Extract the (x, y) coordinate from the center of the cell holding the provided text.  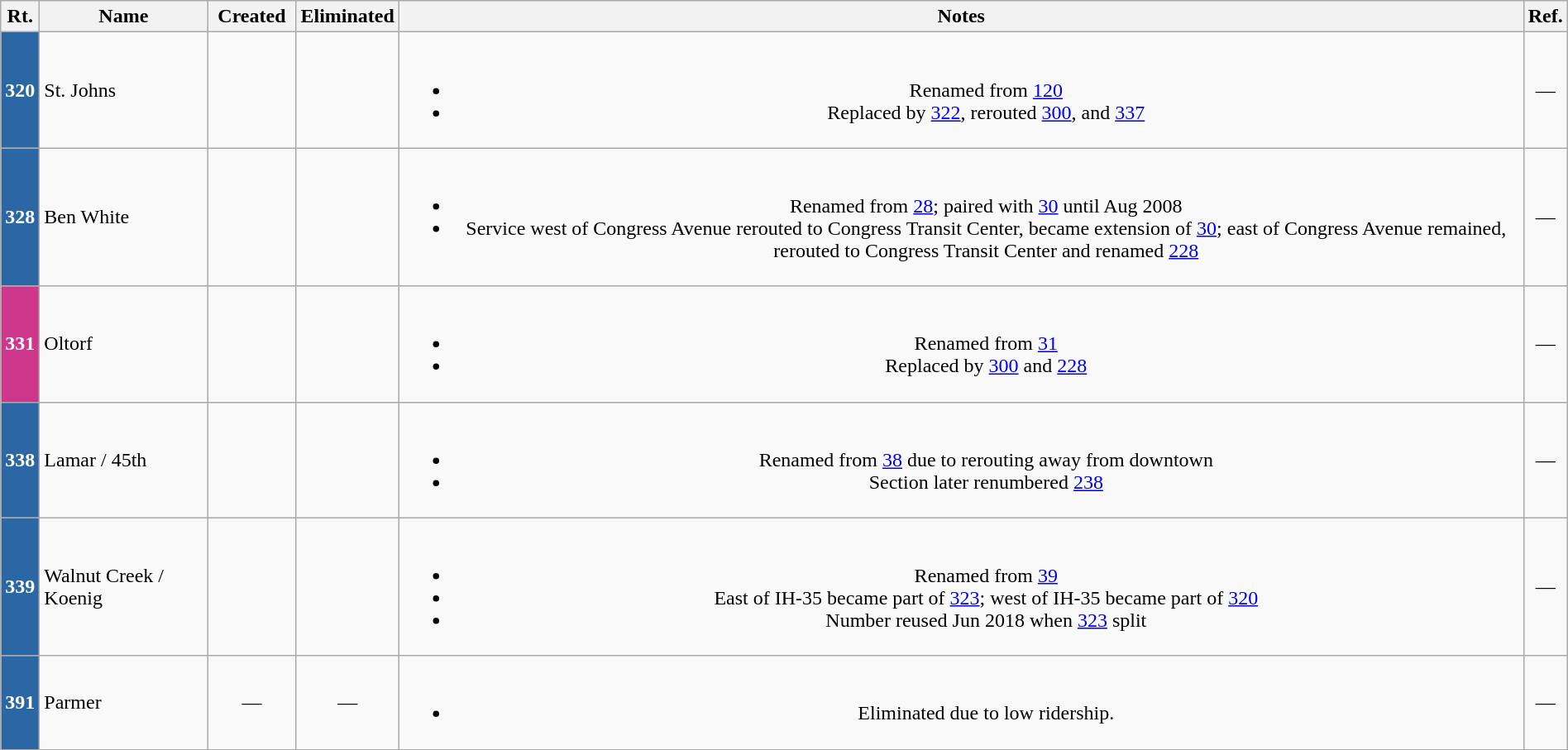
Eliminated due to low ridership. (961, 703)
Oltorf (124, 344)
Ben White (124, 217)
Renamed from 38 due to rerouting away from downtownSection later renumbered 238 (961, 460)
Parmer (124, 703)
Ref. (1545, 17)
331 (20, 344)
Created (251, 17)
391 (20, 703)
St. Johns (124, 90)
Renamed from 120Replaced by 322, rerouted 300, and 337 (961, 90)
Notes (961, 17)
320 (20, 90)
Lamar / 45th (124, 460)
Rt. (20, 17)
Renamed from 31Replaced by 300 and 228 (961, 344)
Walnut Creek / Koenig (124, 587)
328 (20, 217)
Renamed from 39East of IH-35 became part of 323; west of IH-35 became part of 320Number reused Jun 2018 when 323 split (961, 587)
Eliminated (347, 17)
339 (20, 587)
Name (124, 17)
338 (20, 460)
